Return the (X, Y) coordinate for the center point of the cell that contains the specified text.  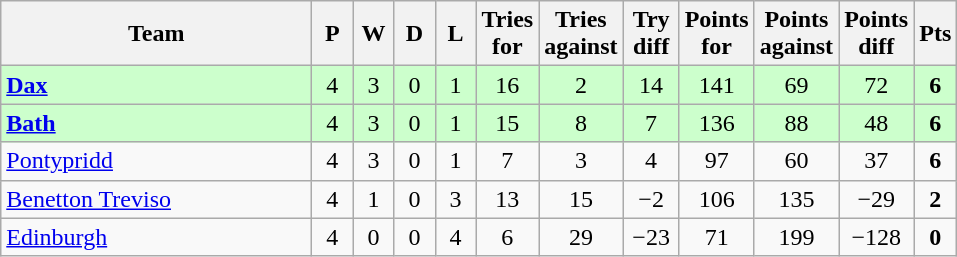
Benetton Treviso (156, 199)
Team (156, 34)
141 (716, 85)
29 (581, 237)
106 (716, 199)
−23 (651, 237)
Edinburgh (156, 237)
Points diff (876, 34)
Pts (936, 34)
71 (716, 237)
48 (876, 123)
−128 (876, 237)
136 (716, 123)
135 (796, 199)
−2 (651, 199)
37 (876, 161)
W (374, 34)
16 (508, 85)
72 (876, 85)
69 (796, 85)
−29 (876, 199)
Tries for (508, 34)
8 (581, 123)
60 (796, 161)
L (456, 34)
13 (508, 199)
97 (716, 161)
D (414, 34)
Pontypridd (156, 161)
P (332, 34)
Bath (156, 123)
Try diff (651, 34)
88 (796, 123)
199 (796, 237)
Points for (716, 34)
Points against (796, 34)
Dax (156, 85)
14 (651, 85)
Tries against (581, 34)
